Search for the cell housing the specified text and yield its [x, y] center coordinate. 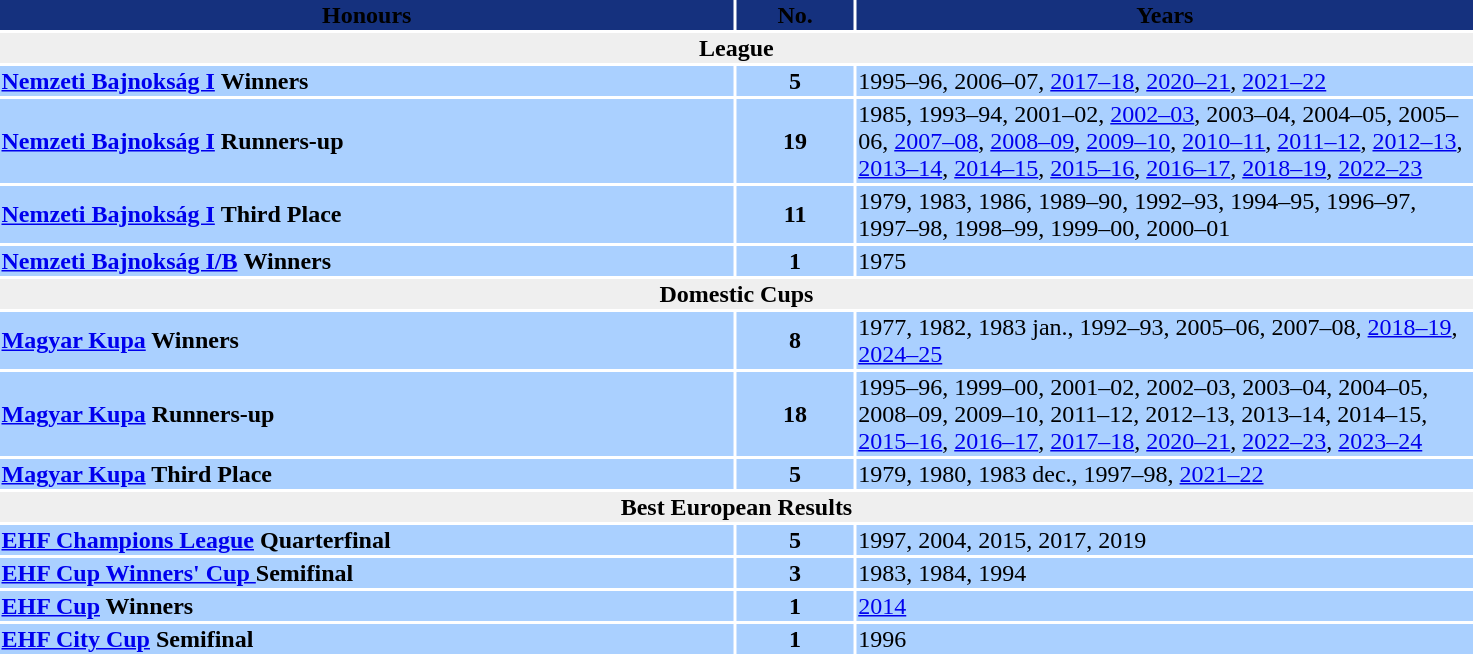
League [736, 48]
Magyar Kupa Third Place [366, 474]
1995–96, 2006–07, 2017–18, 2020–21, 2021–22 [1165, 81]
Best European Results [736, 507]
EHF Cup Winners' Cup Semifinal [366, 573]
18 [794, 414]
Nemzeti Bajnokság I Winners [366, 81]
Nemzeti Bajnokság I Runners-up [366, 141]
Magyar Kupa Winners [366, 340]
1997, 2004, 2015, 2017, 2019 [1165, 540]
No. [794, 15]
EHF City Cup Semifinal [366, 639]
Years [1165, 15]
1979, 1980, 1983 dec., 1997–98, 2021–22 [1165, 474]
Honours [366, 15]
EHF Cup Winners [366, 606]
2014 [1165, 606]
11 [794, 214]
1983, 1984, 1994 [1165, 573]
1975 [1165, 261]
Nemzeti Bajnokság I Third Place [366, 214]
8 [794, 340]
19 [794, 141]
EHF Champions League Quarterfinal [366, 540]
1996 [1165, 639]
Domestic Cups [736, 294]
1977, 1982, 1983 jan., 1992–93, 2005–06, 2007–08, 2018–19, 2024–25 [1165, 340]
Nemzeti Bajnokság I/B Winners [366, 261]
Magyar Kupa Runners-up [366, 414]
3 [794, 573]
1979, 1983, 1986, 1989–90, 1992–93, 1994–95, 1996–97, 1997–98, 1998–99, 1999–00, 2000–01 [1165, 214]
